Locate the cell with the specified text and output its [X, Y] center coordinate. 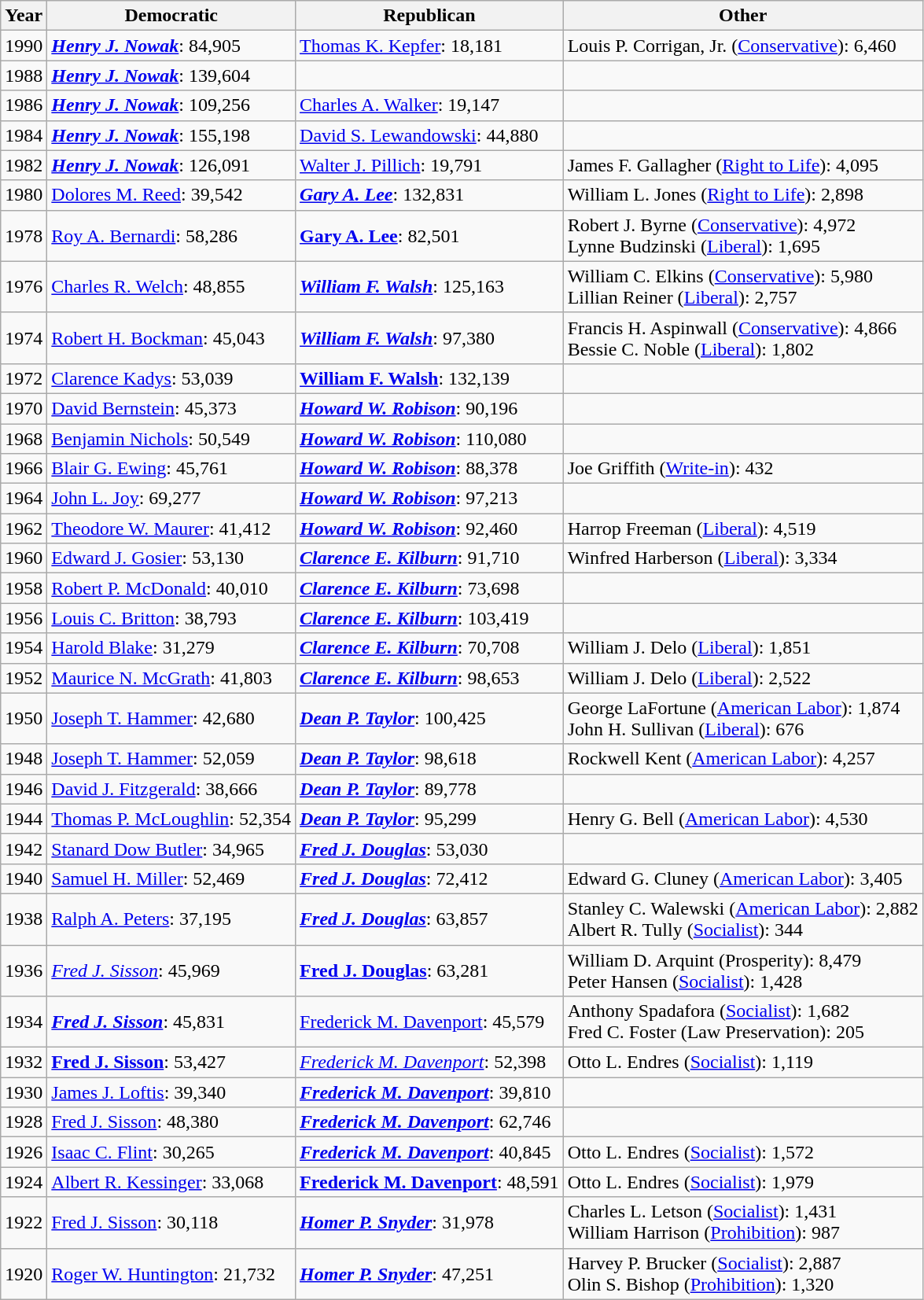
Robert J. Byrne (Conservative): 4,972Lynne Budzinski (Liberal): 1,695 [742, 236]
Winfred Harberson (Liberal): 3,334 [742, 558]
Maurice N. McGrath: 41,803 [171, 678]
David S. Lewandowski: 44,880 [429, 135]
1978 [24, 236]
Frederick M. Davenport: 45,579 [429, 1022]
Harold Blake: 31,279 [171, 648]
Roy A. Bernardi: 58,286 [171, 236]
Theodore W. Maurer: 41,412 [171, 528]
1974 [24, 338]
1964 [24, 499]
Clarence E. Kilburn: 103,419 [429, 618]
1958 [24, 588]
Fred J. Douglas: 63,857 [429, 919]
Stanley C. Walewski (American Labor): 2,882Albert R. Tully (Socialist): 344 [742, 919]
Fred J. Sisson: 53,427 [171, 1062]
Samuel H. Miller: 52,469 [171, 878]
Otto L. Endres (Socialist): 1,572 [742, 1152]
Clarence E. Kilburn: 98,653 [429, 678]
Harvey P. Brucker (Socialist): 2,887Olin S. Bishop (Prohibition): 1,320 [742, 1274]
Henry G. Bell (American Labor): 4,530 [742, 819]
William D. Arquint (Prosperity): 8,479Peter Hansen (Socialist): 1,428 [742, 970]
Robert H. Bockman: 45,043 [171, 338]
Clarence E. Kilburn: 70,708 [429, 648]
Ralph A. Peters: 37,195 [171, 919]
Frederick M. Davenport: 39,810 [429, 1092]
1926 [24, 1152]
Fred J. Douglas: 72,412 [429, 878]
1942 [24, 849]
Fred J. Sisson: 30,118 [171, 1222]
1944 [24, 819]
1962 [24, 528]
Edward J. Gosier: 53,130 [171, 558]
Thomas K. Kepfer: 18,181 [429, 46]
1968 [24, 438]
Rockwell Kent (American Labor): 4,257 [742, 759]
Edward G. Cluney (American Labor): 3,405 [742, 878]
1928 [24, 1122]
John L. Joy: 69,277 [171, 499]
Otto L. Endres (Socialist): 1,119 [742, 1062]
Clarence E. Kilburn: 91,710 [429, 558]
Thomas P. McLoughlin: 52,354 [171, 819]
William L. Jones (Right to Life): 2,898 [742, 195]
Clarence Kadys: 53,039 [171, 378]
Joseph T. Hammer: 52,059 [171, 759]
Frederick M. Davenport: 62,746 [429, 1122]
Howard W. Robison: 110,080 [429, 438]
1970 [24, 408]
1952 [24, 678]
Harrop Freeman (Liberal): 4,519 [742, 528]
Howard W. Robison: 90,196 [429, 408]
Louis P. Corrigan, Jr. (Conservative): 6,460 [742, 46]
1936 [24, 970]
Fred J. Sisson: 48,380 [171, 1122]
1982 [24, 165]
Roger W. Huntington: 21,732 [171, 1274]
1922 [24, 1222]
William F. Walsh: 132,139 [429, 378]
1960 [24, 558]
1972 [24, 378]
Year [24, 16]
1930 [24, 1092]
1980 [24, 195]
Gary A. Lee: 82,501 [429, 236]
1938 [24, 919]
Dean P. Taylor: 100,425 [429, 719]
Anthony Spadafora (Socialist): 1,682Fred C. Foster (Law Preservation): 205 [742, 1022]
Dean P. Taylor: 98,618 [429, 759]
Homer P. Snyder: 31,978 [429, 1222]
James F. Gallagher (Right to Life): 4,095 [742, 165]
Fred J. Sisson: 45,831 [171, 1022]
Robert P. McDonald: 40,010 [171, 588]
William C. Elkins (Conservative): 5,980Lillian Reiner (Liberal): 2,757 [742, 286]
1932 [24, 1062]
Frederick M. Davenport: 48,591 [429, 1182]
1940 [24, 878]
Fred J. Douglas: 53,030 [429, 849]
Fred J. Sisson: 45,969 [171, 970]
Albert R. Kessinger: 33,068 [171, 1182]
1934 [24, 1022]
1920 [24, 1274]
1948 [24, 759]
Fred J. Douglas: 63,281 [429, 970]
Howard W. Robison: 88,378 [429, 469]
Charles R. Welch: 48,855 [171, 286]
Henry J. Nowak: 84,905 [171, 46]
Walter J. Pillich: 19,791 [429, 165]
Charles L. Letson (Socialist): 1,431William Harrison (Prohibition): 987 [742, 1222]
1986 [24, 105]
1976 [24, 286]
Louis C. Britton: 38,793 [171, 618]
Republican [429, 16]
Henry J. Nowak: 155,198 [171, 135]
Homer P. Snyder: 47,251 [429, 1274]
Dean P. Taylor: 95,299 [429, 819]
Charles A. Walker: 19,147 [429, 105]
William J. Delo (Liberal): 2,522 [742, 678]
Democratic [171, 16]
1956 [24, 618]
1954 [24, 648]
1990 [24, 46]
Francis H. Aspinwall (Conservative): 4,866Bessie C. Noble (Liberal): 1,802 [742, 338]
Clarence E. Kilburn: 73,698 [429, 588]
Stanard Dow Butler: 34,965 [171, 849]
1924 [24, 1182]
Joseph T. Hammer: 42,680 [171, 719]
Blair G. Ewing: 45,761 [171, 469]
William J. Delo (Liberal): 1,851 [742, 648]
Howard W. Robison: 97,213 [429, 499]
Howard W. Robison: 92,460 [429, 528]
1946 [24, 789]
1966 [24, 469]
Henry J. Nowak: 109,256 [171, 105]
Dolores M. Reed: 39,542 [171, 195]
Joe Griffith (Write-in): 432 [742, 469]
William F. Walsh: 97,380 [429, 338]
1984 [24, 135]
Gary A. Lee: 132,831 [429, 195]
David J. Fitzgerald: 38,666 [171, 789]
Dean P. Taylor: 89,778 [429, 789]
Frederick M. Davenport: 52,398 [429, 1062]
James J. Loftis: 39,340 [171, 1092]
William F. Walsh: 125,163 [429, 286]
David Bernstein: 45,373 [171, 408]
Henry J. Nowak: 139,604 [171, 75]
Isaac C. Flint: 30,265 [171, 1152]
Frederick M. Davenport: 40,845 [429, 1152]
1950 [24, 719]
Otto L. Endres (Socialist): 1,979 [742, 1182]
Benjamin Nichols: 50,549 [171, 438]
Henry J. Nowak: 126,091 [171, 165]
Other [742, 16]
George LaFortune (American Labor): 1,874John H. Sullivan (Liberal): 676 [742, 719]
1988 [24, 75]
